Search for the cell housing the specified text and yield its (x, y) center coordinate. 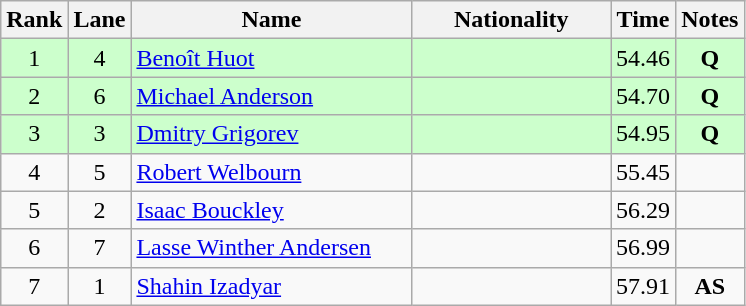
Rank (34, 20)
Dmitry Grigorev (272, 134)
Notes (710, 20)
Lasse Winther Andersen (272, 248)
Robert Welbourn (272, 172)
54.95 (644, 134)
Time (644, 20)
AS (710, 286)
Nationality (512, 20)
Shahin Izadyar (272, 286)
Michael Anderson (272, 96)
Name (272, 20)
54.70 (644, 96)
Benoît Huot (272, 58)
Isaac Bouckley (272, 210)
Lane (100, 20)
56.29 (644, 210)
56.99 (644, 248)
55.45 (644, 172)
54.46 (644, 58)
57.91 (644, 286)
